For the text-containing cell, return its midpoint in (X, Y) coordinate format. 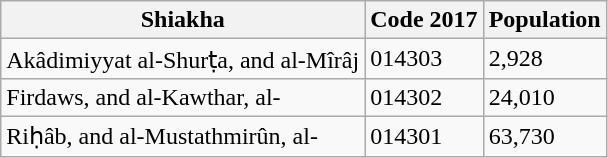
Riḥâb, and al-Mustathmirûn, al- (183, 136)
63,730 (544, 136)
014302 (424, 97)
Population (544, 20)
Shiakha (183, 20)
Firdaws, and al-Kawthar, al- (183, 97)
2,928 (544, 59)
24,010 (544, 97)
Akâdimiyyat al-Shurṭa, and al-Mîrâj (183, 59)
014301 (424, 136)
Code 2017 (424, 20)
014303 (424, 59)
